Detect which cell encompasses the target text, then output its [x, y] center coordinate. 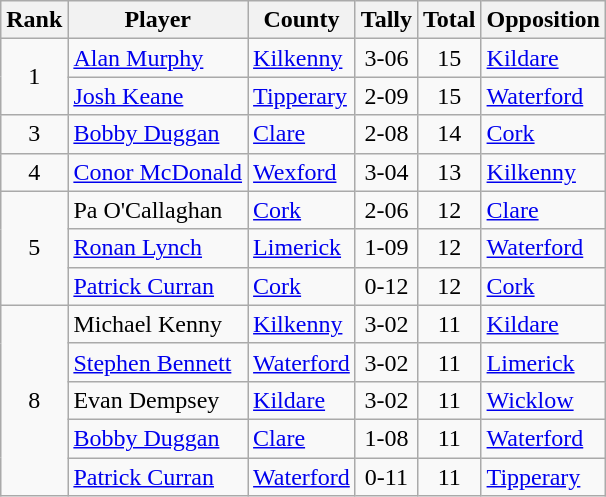
2-09 [386, 96]
5 [34, 248]
Michael Kenny [158, 324]
2-08 [386, 134]
Stephen Bennett [158, 362]
4 [34, 172]
2-06 [386, 210]
1 [34, 77]
0-11 [386, 477]
Tally [386, 20]
Player [158, 20]
13 [450, 172]
3-04 [386, 172]
Josh Keane [158, 96]
0-12 [386, 286]
Conor McDonald [158, 172]
Total [450, 20]
1-09 [386, 248]
8 [34, 400]
1-08 [386, 438]
14 [450, 134]
Evan Dempsey [158, 400]
Pa O'Callaghan [158, 210]
3 [34, 134]
3-06 [386, 58]
Wicklow [543, 400]
Wexford [302, 172]
Opposition [543, 20]
Rank [34, 20]
Alan Murphy [158, 58]
Ronan Lynch [158, 248]
County [302, 20]
